For the text-containing cell, return its midpoint in (x, y) coordinate format. 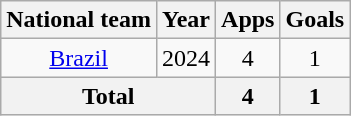
Year (186, 20)
Goals (315, 20)
Brazil (79, 58)
Apps (248, 20)
National team (79, 20)
2024 (186, 58)
Total (108, 96)
